Locate the cell with the specified text and output its (x, y) center coordinate. 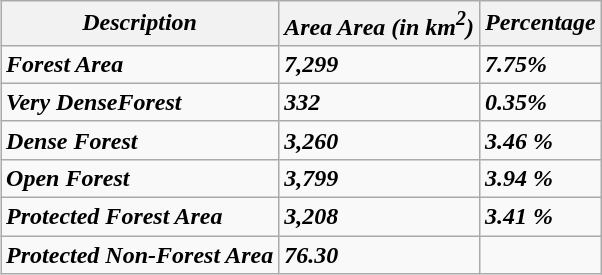
3.94 % (541, 178)
Very DenseForest (140, 102)
7,299 (380, 64)
Description (140, 24)
Protected Non-Forest Area (140, 255)
Forest Area (140, 64)
3,260 (380, 140)
3,208 (380, 217)
Protected Forest Area (140, 217)
3,799 (380, 178)
Percentage (541, 24)
0.35% (541, 102)
76.30 (380, 255)
332 (380, 102)
Open Forest (140, 178)
7.75% (541, 64)
3.41 % (541, 217)
Area Area (in km2) (380, 24)
Dense Forest (140, 140)
3.46 % (541, 140)
